Identify which cell holds the provided text, then report its (x, y) central coordinate. 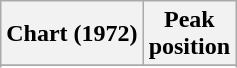
Chart (1972) (72, 34)
Peak position (189, 34)
